Return the [x, y] coordinate for the center point of the cell that contains the specified text.  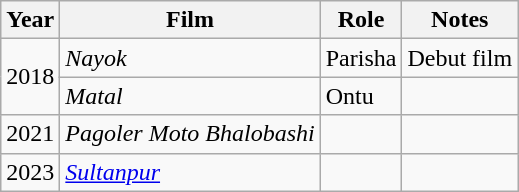
Matal [190, 96]
Notes [460, 20]
Nayok [190, 58]
Sultanpur [190, 172]
Parisha [361, 58]
2023 [30, 172]
Film [190, 20]
Debut film [460, 58]
Year [30, 20]
Ontu [361, 96]
2018 [30, 77]
2021 [30, 134]
Role [361, 20]
Pagoler Moto Bhalobashi [190, 134]
